Return [x, y] of the center of cell containing provided text 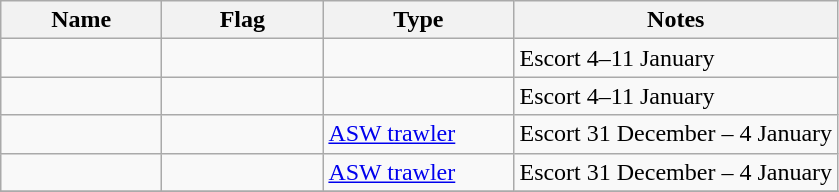
Type [418, 20]
Notes [676, 20]
Name [82, 20]
Flag [242, 20]
